Capture the cell that displays the provided text and extract its [X, Y] central coordinate. 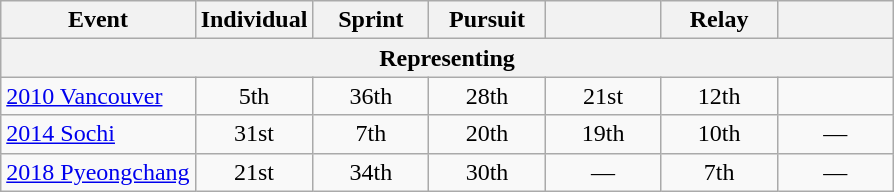
31st [254, 134]
Individual [254, 20]
36th [371, 96]
19th [603, 134]
Pursuit [487, 20]
28th [487, 96]
Event [98, 20]
20th [487, 134]
2018 Pyeongchang [98, 172]
2014 Sochi [98, 134]
Relay [719, 20]
Sprint [371, 20]
10th [719, 134]
5th [254, 96]
Representing [447, 58]
12th [719, 96]
30th [487, 172]
2010 Vancouver [98, 96]
34th [371, 172]
